Scan for the cell matching the given text and deliver its (X, Y) coordinate at center. 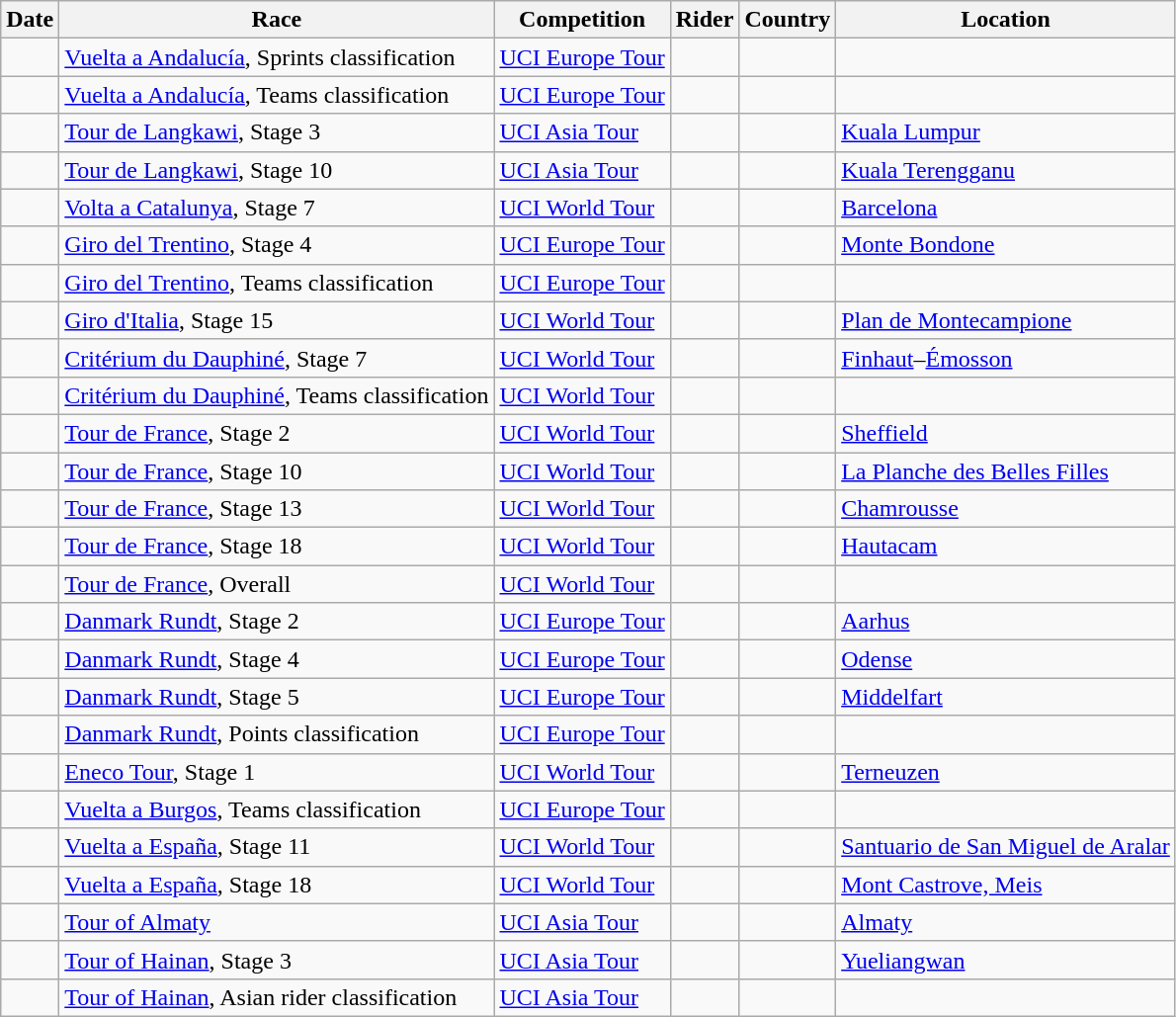
Santuario de San Miguel de Aralar (1006, 847)
Danmark Rundt, Stage 2 (277, 622)
Location (1006, 20)
Yueliangwan (1006, 960)
Danmark Rundt, Stage 5 (277, 697)
Finhaut–Émosson (1006, 358)
Terneuzen (1006, 772)
Tour de France, Overall (277, 584)
Hautacam (1006, 547)
Tour of Hainan, Stage 3 (277, 960)
Vuelta a Burgos, Teams classification (277, 809)
Almaty (1006, 922)
Sheffield (1006, 433)
Odense (1006, 659)
Middelfart (1006, 697)
Tour de France, Stage 10 (277, 471)
Vuelta a España, Stage 11 (277, 847)
Kuala Terengganu (1006, 170)
Tour of Almaty (277, 922)
Aarhus (1006, 622)
Kuala Lumpur (1006, 132)
Danmark Rundt, Points classification (277, 734)
Giro d'Italia, Stage 15 (277, 320)
Plan de Montecampione (1006, 320)
Monte Bondone (1006, 245)
Tour of Hainan, Asian rider classification (277, 997)
Tour de Langkawi, Stage 10 (277, 170)
Date (30, 20)
Competition (582, 20)
Danmark Rundt, Stage 4 (277, 659)
Tour de France, Stage 2 (277, 433)
Country (788, 20)
Rider (705, 20)
Chamrousse (1006, 509)
Mont Castrove, Meis (1006, 885)
Tour de Langkawi, Stage 3 (277, 132)
Vuelta a España, Stage 18 (277, 885)
Giro del Trentino, Stage 4 (277, 245)
Volta a Catalunya, Stage 7 (277, 208)
Critérium du Dauphiné, Teams classification (277, 395)
Race (277, 20)
Tour de France, Stage 18 (277, 547)
Vuelta a Andalucía, Teams classification (277, 95)
Vuelta a Andalucía, Sprints classification (277, 57)
Tour de France, Stage 13 (277, 509)
La Planche des Belles Filles (1006, 471)
Giro del Trentino, Teams classification (277, 283)
Eneco Tour, Stage 1 (277, 772)
Critérium du Dauphiné, Stage 7 (277, 358)
Barcelona (1006, 208)
